Pinpoint the cell where the given text exists, returning its [x, y] midpoint coordinate. 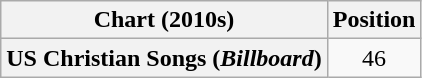
Chart (2010s) [164, 20]
46 [374, 58]
Position [374, 20]
US Christian Songs (Billboard) [164, 58]
